Scan for the cell matching the given text and deliver its (X, Y) coordinate at center. 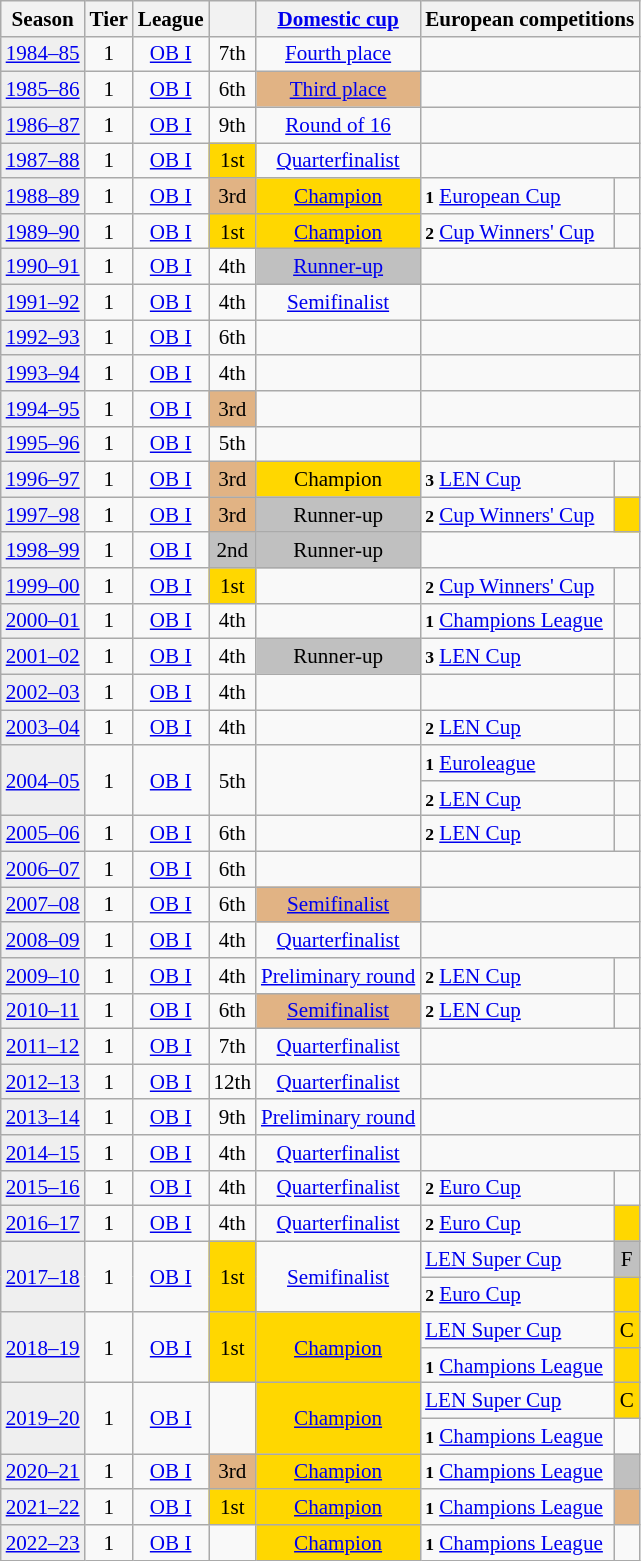
2017–18 (43, 1276)
1997–98 (43, 514)
League (171, 18)
1993–94 (43, 372)
2003–04 (43, 728)
Tier (109, 18)
2004–05 (43, 780)
12th (232, 1082)
1 European Cup (517, 196)
1987–88 (43, 160)
2013–14 (43, 1116)
1988–89 (43, 196)
1994–95 (43, 408)
2014–15 (43, 1152)
Fourth place (338, 54)
2015–16 (43, 1188)
Round of 16 (338, 124)
2006–07 (43, 868)
2019–20 (43, 1418)
2020–21 (43, 1472)
1996–97 (43, 480)
2001–02 (43, 656)
2009–10 (43, 976)
2010–11 (43, 1010)
1995–96 (43, 444)
F (626, 1258)
2nd (232, 550)
2007–08 (43, 904)
2000–01 (43, 620)
2021–22 (43, 1506)
2005–06 (43, 834)
2016–17 (43, 1224)
1992–93 (43, 338)
1984–85 (43, 54)
1985–86 (43, 90)
European competitions (530, 18)
2008–09 (43, 940)
1991–92 (43, 302)
1 Euroleague (517, 762)
1999–00 (43, 586)
2011–12 (43, 1046)
2002–03 (43, 692)
Season (43, 18)
2018–19 (43, 1348)
1989–90 (43, 230)
Third place (338, 90)
1990–91 (43, 266)
1986–87 (43, 124)
2012–13 (43, 1082)
Domestic cup (338, 18)
1998–99 (43, 550)
2022–23 (43, 1542)
